Output the (X, Y) coordinate of the center of the cell containing the given text.  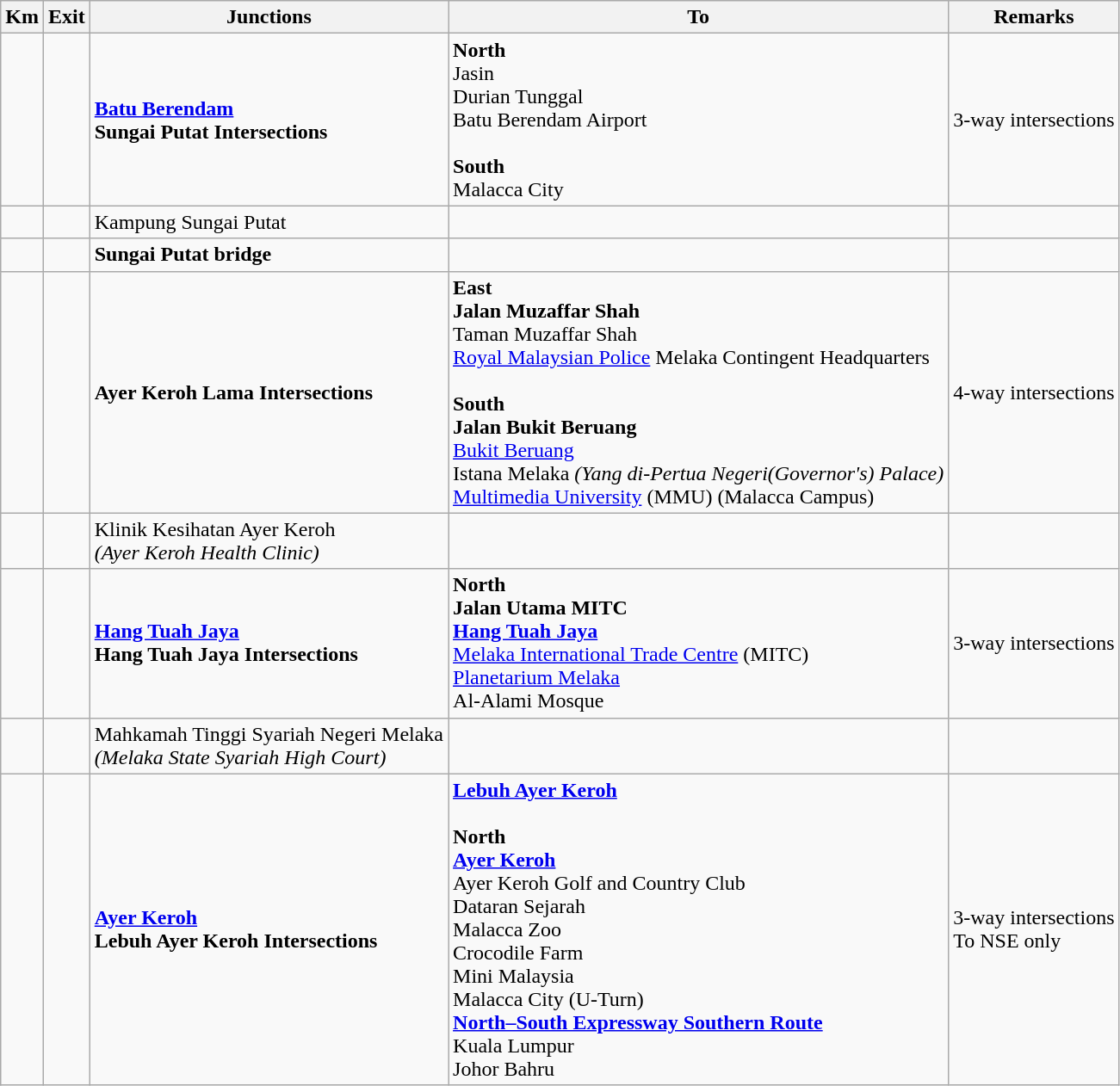
3-way intersectionsTo NSE only (1034, 929)
Km (22, 17)
North Jasin Durian Tunggal Batu Berendam Airport South Malacca City (699, 120)
NorthJalan Utama MITCHang Tuah JayaMelaka International Trade Centre (MITC)Planetarium MelakaAl-Alami Mosque (699, 644)
Kampung Sungai Putat (269, 222)
Junctions (269, 17)
Hang Tuah JayaHang Tuah Jaya Intersections (269, 644)
Klinik Kesihatan Ayer Keroh (Ayer Keroh Health Clinic) (269, 540)
Exit (66, 17)
Batu BerendamSungai Putat Intersections (269, 120)
Ayer KerohLebuh Ayer Keroh Intersections (269, 929)
Remarks (1034, 17)
4-way intersections (1034, 392)
Mahkamah Tinggi Syariah Negeri Melaka(Melaka State Syariah High Court) (269, 745)
Ayer Keroh Lama Intersections (269, 392)
To (699, 17)
Sungai Putat bridge (269, 255)
